Search for the cell housing the specified text and yield its (x, y) center coordinate. 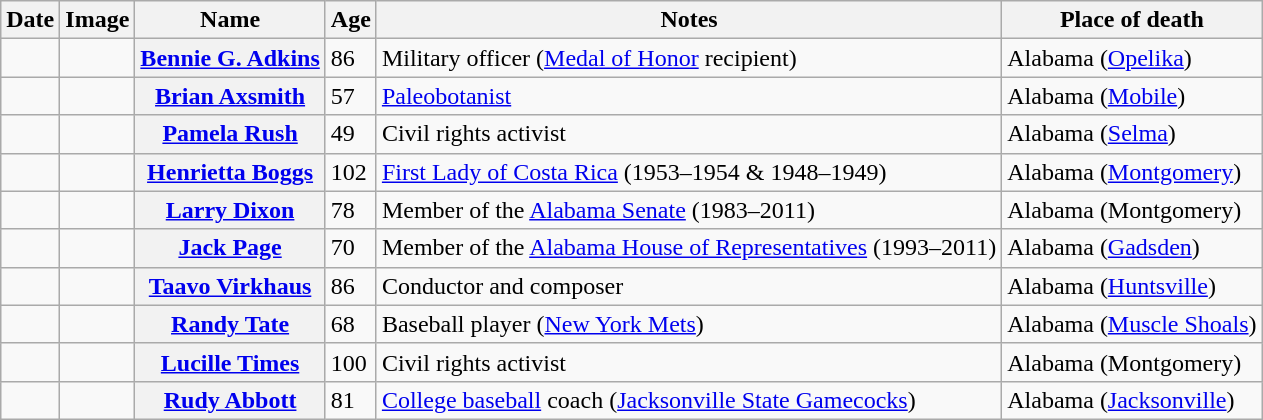
Name (230, 20)
Taavo Virkhaus (230, 286)
Bennie G. Adkins (230, 58)
Image (98, 20)
68 (350, 324)
Paleobotanist (688, 96)
Lucille Times (230, 362)
81 (350, 400)
Larry Dixon (230, 210)
Member of the Alabama Senate (1983–2011) (688, 210)
100 (350, 362)
Alabama (Jacksonville) (1132, 400)
Pamela Rush (230, 134)
Alabama (Huntsville) (1132, 286)
Military officer (Medal of Honor recipient) (688, 58)
57 (350, 96)
Henrietta Boggs (230, 172)
Randy Tate (230, 324)
70 (350, 248)
49 (350, 134)
Date (30, 20)
Rudy Abbott (230, 400)
102 (350, 172)
Brian Axsmith (230, 96)
Alabama (Muscle Shoals) (1132, 324)
First Lady of Costa Rica (1953–1954 & 1948–1949) (688, 172)
Age (350, 20)
College baseball coach (Jacksonville State Gamecocks) (688, 400)
Alabama (Mobile) (1132, 96)
Alabama (Selma) (1132, 134)
Jack Page (230, 248)
Alabama (Gadsden) (1132, 248)
Baseball player (New York Mets) (688, 324)
Alabama (Opelika) (1132, 58)
Notes (688, 20)
78 (350, 210)
Conductor and composer (688, 286)
Member of the Alabama House of Representatives (1993–2011) (688, 248)
Place of death (1132, 20)
